Output the (x, y) coordinate of the center of the cell containing the given text.  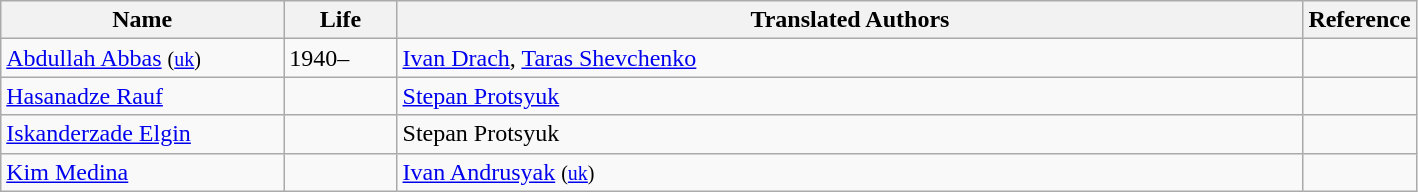
1940– (340, 58)
Iskanderzade Elgin (142, 134)
Ivan Andrusyak (uk) (850, 172)
Hasanadze Rauf (142, 96)
Name (142, 20)
Kim Medina (142, 172)
Abdullah Abbas (uk) (142, 58)
Life (340, 20)
Translated Authors (850, 20)
Ivan Drach, Taras Shevchenko (850, 58)
Reference (1360, 20)
